Detect which cell encompasses the target text, then output its [x, y] center coordinate. 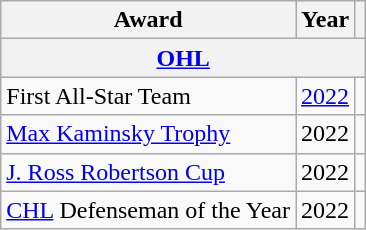
OHL [184, 58]
CHL Defenseman of the Year [148, 210]
First All-Star Team [148, 96]
Max Kaminsky Trophy [148, 134]
J. Ross Robertson Cup [148, 172]
Year [326, 20]
Award [148, 20]
